Locate the cell with the specified text and output its (X, Y) center coordinate. 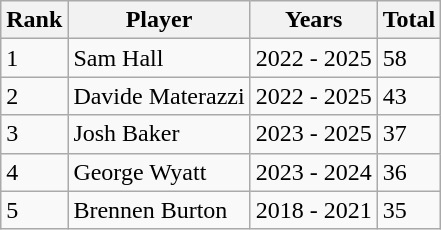
1 (34, 58)
58 (409, 58)
3 (34, 134)
Sam Hall (159, 58)
Rank (34, 20)
Brennen Burton (159, 210)
43 (409, 96)
4 (34, 172)
35 (409, 210)
Davide Materazzi (159, 96)
2023 - 2024 (314, 172)
George Wyatt (159, 172)
Player (159, 20)
Total (409, 20)
36 (409, 172)
Years (314, 20)
2018 - 2021 (314, 210)
2 (34, 96)
5 (34, 210)
37 (409, 134)
2023 - 2025 (314, 134)
Josh Baker (159, 134)
